Detect which cell encompasses the target text, then output its [X, Y] center coordinate. 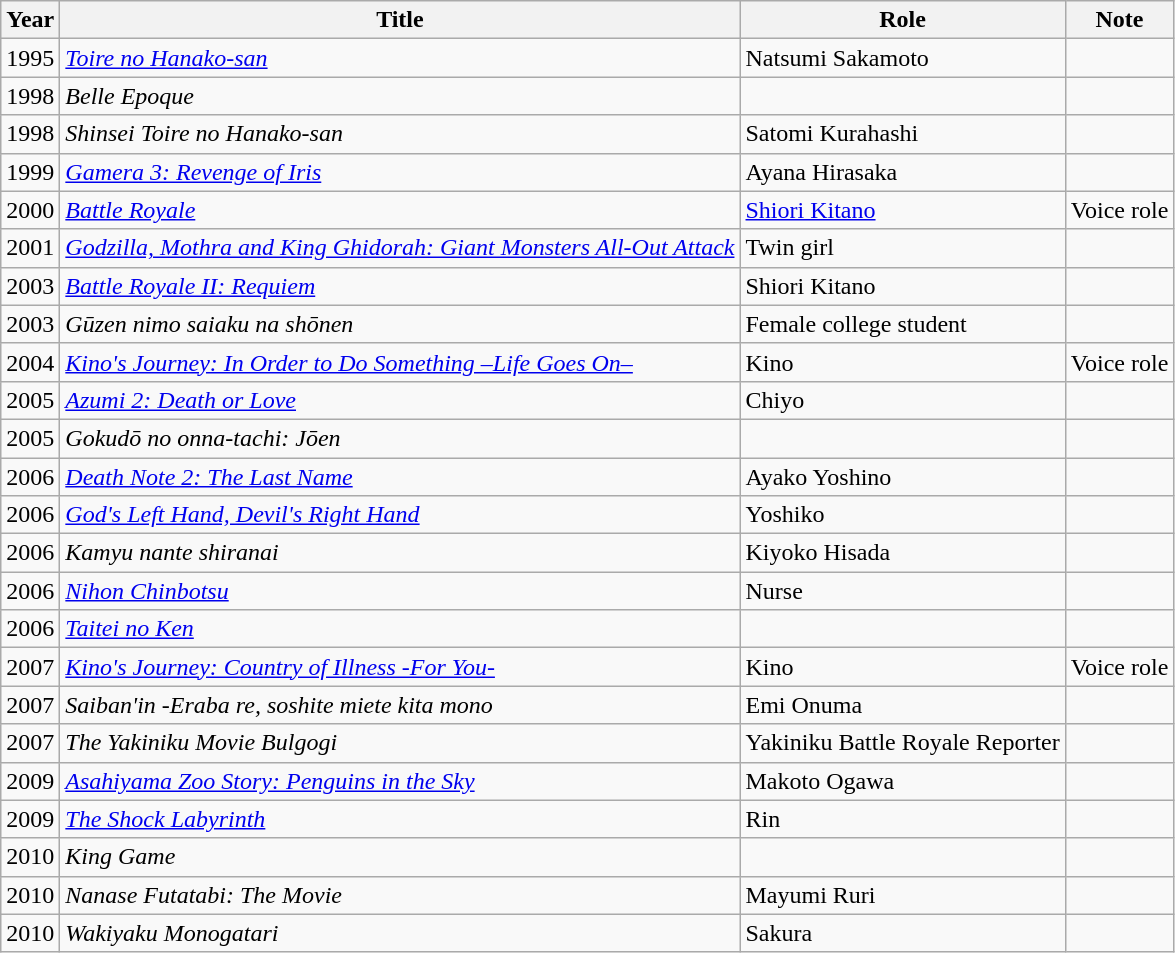
Note [1120, 20]
Rin [902, 819]
Nihon Chinbotsu [400, 591]
Battle Royale [400, 210]
Azumi 2: Death or Love [400, 400]
1995 [30, 58]
Wakiyaku Monogatari [400, 933]
1999 [30, 172]
Makoto Ogawa [902, 781]
Gūzen nimo saiaku na shōnen [400, 324]
Saiban'in -Eraba re, soshite miete kita mono [400, 705]
The Yakiniku Movie Bulgogi [400, 743]
Natsumi Sakamoto [902, 58]
Godzilla, Mothra and King Ghidorah: Giant Monsters All-Out Attack [400, 248]
Kamyu nante shiranai [400, 553]
Death Note 2: The Last Name [400, 477]
Satomi Kurahashi [902, 134]
Kino's Journey: In Order to Do Something –Life Goes On– [400, 362]
2004 [30, 362]
Ayako Yoshino [902, 477]
Gamera 3: Revenge of Iris [400, 172]
The Shock Labyrinth [400, 819]
Ayana Hirasaka [902, 172]
Kino's Journey: Country of Illness -For You- [400, 667]
Mayumi Ruri [902, 895]
Shinsei Toire no Hanako-san [400, 134]
Year [30, 20]
Yoshiko [902, 515]
Asahiyama Zoo Story: Penguins in the Sky [400, 781]
Emi Onuma [902, 705]
Taitei no Ken [400, 629]
King Game [400, 857]
Nurse [902, 591]
2000 [30, 210]
Nanase Futatabi: The Movie [400, 895]
Gokudō no onna-tachi: Jōen [400, 438]
Belle Epoque [400, 96]
Role [902, 20]
Title [400, 20]
Chiyo [902, 400]
Toire no Hanako-san [400, 58]
Female college student [902, 324]
Sakura [902, 933]
Yakiniku Battle Royale Reporter [902, 743]
God's Left Hand, Devil's Right Hand [400, 515]
Twin girl [902, 248]
Battle Royale II: Requiem [400, 286]
Kiyoko Hisada [902, 553]
2001 [30, 248]
